Output the (X, Y) coordinate of the center of the cell containing the given text.  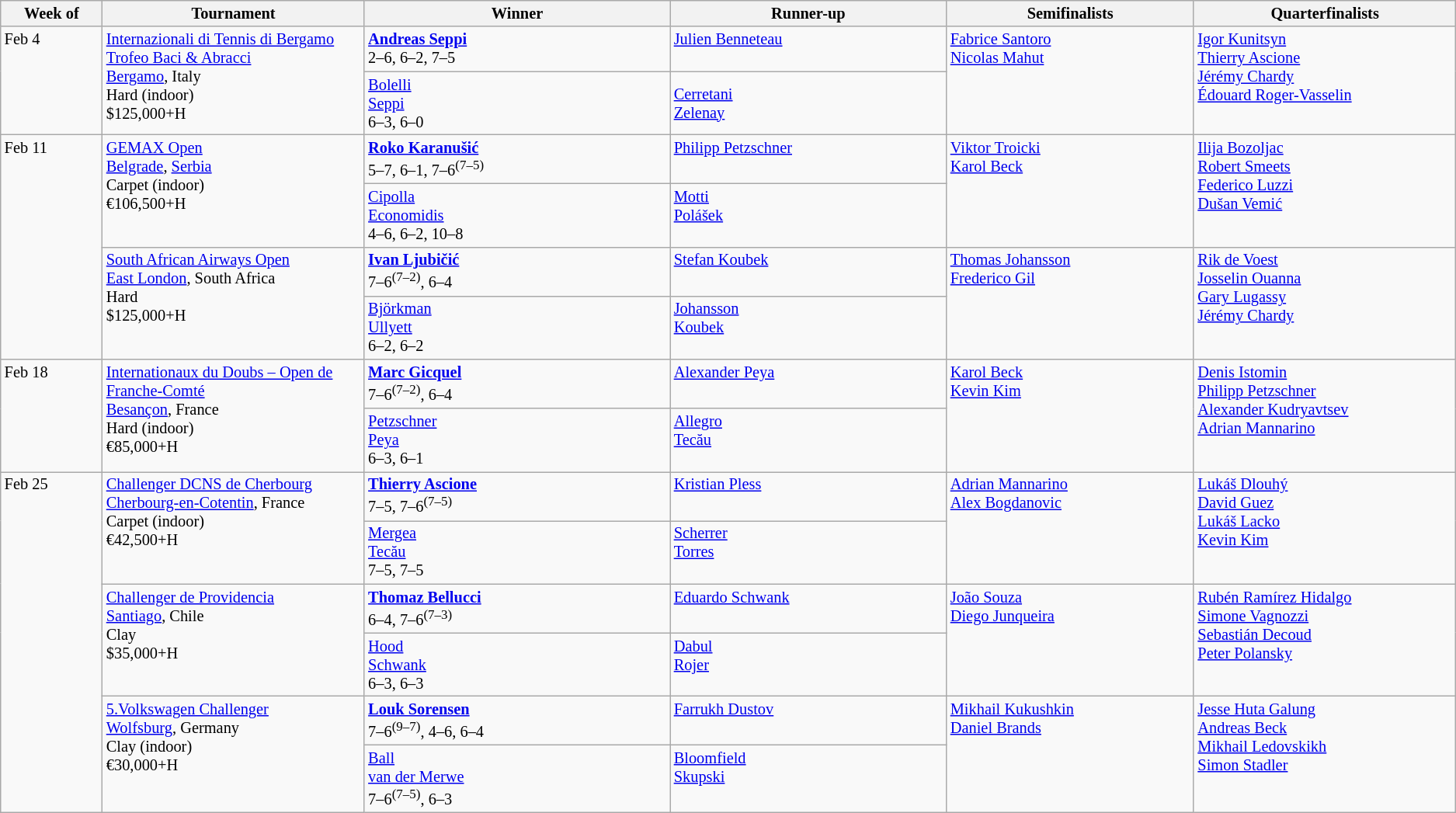
Kristian Pless (808, 495)
Marc Gicquel7–6(7–2), 6–4 (517, 384)
Challenger DCNS de Cherbourg Cherbourg-en-Cotentin, FranceCarpet (indoor)€42,500+H (233, 528)
Hood Schwank6–3, 6–3 (517, 665)
Allegro Tecău (808, 440)
5.Volkswagen Challenger Wolfsburg, GermanyClay (indoor)€30,000+H (233, 754)
Feb 4 (51, 81)
Farrukh Dustov (808, 721)
Quarterfinalists (1325, 13)
Adrian Mannarino Alex Bogdanovic (1070, 528)
Roko Karanušić5–7, 6–1, 7–6(7–5) (517, 158)
Week of (51, 13)
Viktor Troicki Karol Beck (1070, 191)
Louk Sorensen7–6(9–7), 4–6, 6–4 (517, 721)
Internazionali di Tennis di Bergamo Trofeo Baci & Abracci Bergamo, ItalyHard (indoor)$125,000+H (233, 81)
Mikhail Kukushkin Daniel Brands (1070, 754)
Igor Kunitsyn Thierry Ascione Jérémy Chardy Édouard Roger-Vasselin (1325, 81)
Mergea Tecău7–5, 7–5 (517, 552)
Winner (517, 13)
Alexander Peya (808, 384)
Feb 25 (51, 641)
Challenger de Providencia Santiago, ChileClay$35,000+H (233, 640)
Rubén Ramírez Hidalgo Simone Vagnozzi Sebastián Decoud Peter Polansky (1325, 640)
Runner-up (808, 13)
Björkman Ullyett6–2, 6–2 (517, 328)
Denis Istomin Philipp Petzschner Alexander Kudryavtsev Adrian Mannarino (1325, 416)
Lukáš Dlouhý David Guez Lukáš Lacko Kevin Kim (1325, 528)
Ilija Bozoljac Robert Smeets Federico Luzzi Dušan Vemić (1325, 191)
Johansson Koubek (808, 328)
Stefan Koubek (808, 272)
Karol Beck Kevin Kim (1070, 416)
Semifinalists (1070, 13)
Feb 11 (51, 247)
Jesse Huta Galung Andreas Beck Mikhail Ledovskikh Simon Stadler (1325, 754)
Julien Benneteau (808, 49)
South African Airways Open East London, South AfricaHard$125,000+H (233, 303)
Ivan Ljubičić7–6(7–2), 6–4 (517, 272)
GEMAX Open Belgrade, SerbiaCarpet (indoor)€106,500+H (233, 191)
Thomas Johansson Frederico Gil (1070, 303)
Internationaux du Doubs – Open de Franche-ComtéBesançon, FranceHard (indoor)€85,000+H (233, 416)
Andreas Seppi2–6, 6–2, 7–5 (517, 49)
Bolelli Seppi6–3, 6–0 (517, 103)
Eduardo Schwank (808, 609)
Fabrice Santoro Nicolas Mahut (1070, 81)
Scherrer Torres (808, 552)
Cipolla Economidis4–6, 6–2, 10–8 (517, 215)
Tournament (233, 13)
Thomaz Bellucci6–4, 7–6(7–3) (517, 609)
Bloomfield Skupski (808, 778)
Rik de Voest Josselin Ouanna Gary Lugassy Jérémy Chardy (1325, 303)
Philipp Petzschner (808, 158)
Motti Polášek (808, 215)
Ball van der Merwe7–6(7–5), 6–3 (517, 778)
Dabul Rojer (808, 665)
Feb 18 (51, 416)
João Souza Diego Junqueira (1070, 640)
Cerretani Zelenay (808, 103)
Petzschner Peya6–3, 6–1 (517, 440)
Thierry Ascione7–5, 7–6(7–5) (517, 495)
